Extract the (X, Y) coordinate from the center of the cell holding the provided text.  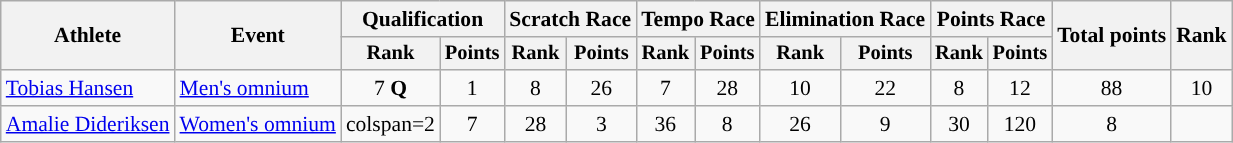
120 (1020, 124)
22 (885, 88)
30 (959, 124)
Points Race (991, 19)
1 (472, 88)
Athlete (88, 36)
Elimination Race (845, 19)
Total points (1112, 36)
Event (258, 36)
12 (1020, 88)
Tempo Race (698, 19)
colspan=2 (390, 124)
Qualification (422, 19)
88 (1112, 88)
7 Q (390, 88)
Scratch Race (570, 19)
36 (665, 124)
Women's omnium (258, 124)
3 (602, 124)
Amalie Dideriksen (88, 124)
Tobias Hansen (88, 88)
Men's omnium (258, 88)
9 (885, 124)
